From the cell containing the given text, extract its center point as (x, y) coordinate. 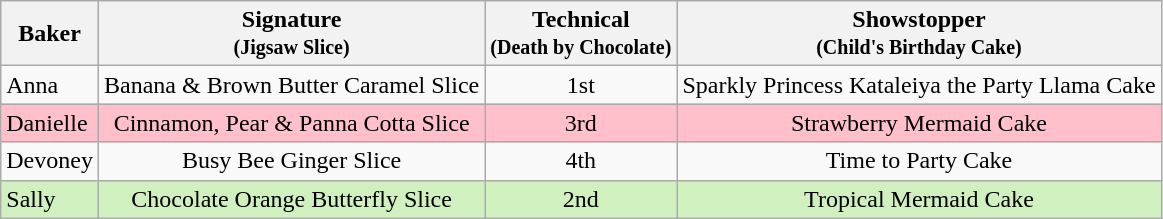
Strawberry Mermaid Cake (919, 123)
Busy Bee Ginger Slice (291, 161)
Cinnamon, Pear & Panna Cotta Slice (291, 123)
Baker (50, 34)
4th (581, 161)
Signature(Jigsaw Slice) (291, 34)
Chocolate Orange Butterfly Slice (291, 199)
2nd (581, 199)
Devoney (50, 161)
3rd (581, 123)
Sally (50, 199)
Tropical Mermaid Cake (919, 199)
Technical(Death by Chocolate) (581, 34)
Showstopper(Child's Birthday Cake) (919, 34)
Anna (50, 85)
Banana & Brown Butter Caramel Slice (291, 85)
Time to Party Cake (919, 161)
1st (581, 85)
Sparkly Princess Kataleiya the Party Llama Cake (919, 85)
Danielle (50, 123)
